For the text-containing cell, return its midpoint in [x, y] coordinate format. 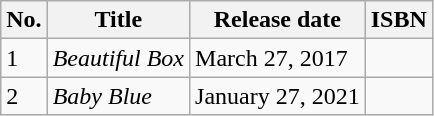
Release date [278, 20]
Beautiful Box [118, 58]
Baby Blue [118, 96]
1 [24, 58]
ISBN [398, 20]
Title [118, 20]
2 [24, 96]
January 27, 2021 [278, 96]
No. [24, 20]
March 27, 2017 [278, 58]
